Return the [x, y] coordinate for the center point of the cell that contains the specified text.  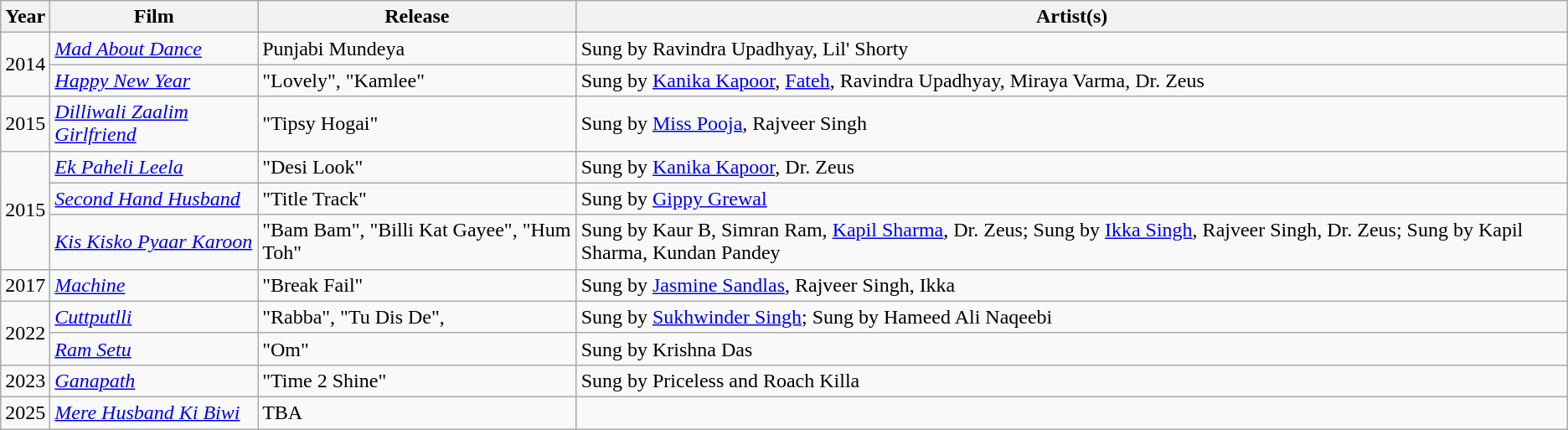
Second Hand Husband [154, 199]
Sung by Ravindra Upadhyay, Lil' Shorty [1072, 49]
2023 [25, 381]
"Break Fail" [417, 285]
Cuttputlli [154, 317]
Sung by Sukhwinder Singh; Sung by Hameed Ali Naqeebi [1072, 317]
Sung by Gippy Grewal [1072, 199]
Sung by Jasmine Sandlas, Rajveer Singh, Ikka [1072, 285]
Punjabi Mundeya [417, 49]
"Bam Bam", "Billi Kat Gayee", "Hum Toh" [417, 241]
Happy New Year [154, 80]
2014 [25, 65]
"Time 2 Shine" [417, 381]
"Lovely", "Kamlee" [417, 80]
Sung by Kanika Kapoor, Fateh, Ravindra Upadhyay, Miraya Varma, Dr. Zeus [1072, 80]
Machine [154, 285]
Artist(s) [1072, 17]
Mad About Dance [154, 49]
Kis Kisko Pyaar Karoon [154, 241]
Mere Husband Ki Biwi [154, 412]
Ek Paheli Leela [154, 167]
Sung by Kanika Kapoor, Dr. Zeus [1072, 167]
Sung by Krishna Das [1072, 349]
"Desi Look" [417, 167]
"Om" [417, 349]
Sung by Kaur B, Simran Ram, Kapil Sharma, Dr. Zeus; Sung by Ikka Singh, Rajveer Singh, Dr. Zeus; Sung by Kapil Sharma, Kundan Pandey [1072, 241]
Ram Setu [154, 349]
Sung by Miss Pooja, Rajveer Singh [1072, 124]
2022 [25, 333]
Dilliwali Zaalim Girlfriend [154, 124]
2017 [25, 285]
"Rabba", "Tu Dis De", [417, 317]
Film [154, 17]
Ganapath [154, 381]
TBA [417, 412]
2025 [25, 412]
Year [25, 17]
Release [417, 17]
Sung by Priceless and Roach Killa [1072, 381]
"Tipsy Hogai" [417, 124]
"Title Track" [417, 199]
